Search for the cell housing the specified text and yield its (X, Y) center coordinate. 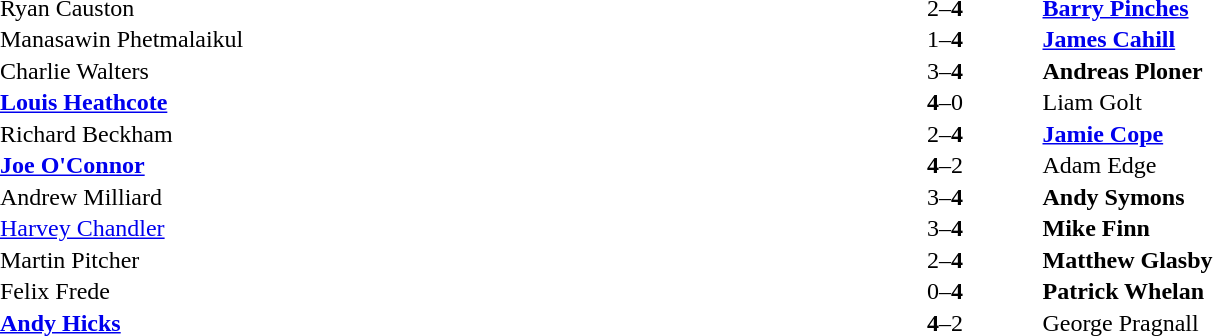
1–4 (944, 39)
0–4 (944, 291)
4–2 (944, 165)
4–0 (944, 103)
